Search for the cell housing the specified text and yield its (x, y) center coordinate. 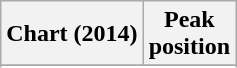
Peakposition (189, 34)
Chart (2014) (72, 34)
